Capture the cell that displays the provided text and extract its (x, y) central coordinate. 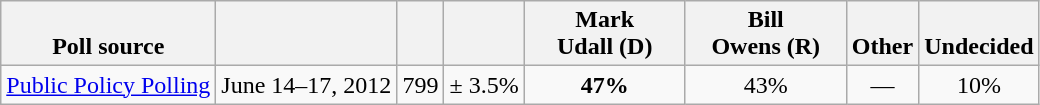
— (882, 85)
Poll source (108, 34)
10% (979, 85)
Other (882, 34)
± 3.5% (484, 85)
June 14–17, 2012 (306, 85)
47% (604, 85)
Undecided (979, 34)
BillOwens (R) (766, 34)
Public Policy Polling (108, 85)
MarkUdall (D) (604, 34)
799 (420, 85)
43% (766, 85)
